Find where the given text appears and provide that cell's center as (X, Y) coordinate. 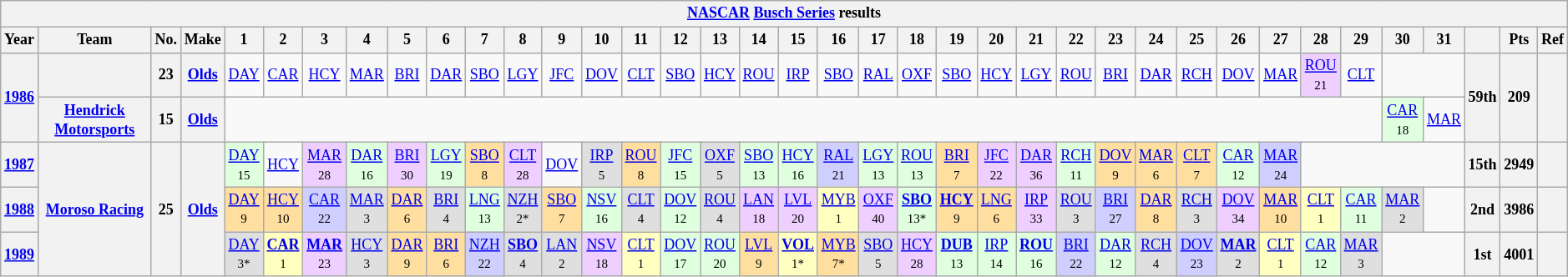
ROU20 (720, 254)
DAY3* (244, 254)
DAY (244, 75)
SBO4 (523, 254)
BRI7 (957, 164)
LVL20 (798, 209)
21 (1037, 40)
209 (1520, 97)
CLT28 (523, 164)
VOL1* (798, 254)
NSV18 (602, 254)
28 (1321, 40)
SBO13 (758, 164)
17 (878, 40)
Make (202, 40)
OXF40 (878, 209)
JFC15 (680, 164)
1989 (20, 254)
ROU8 (641, 164)
DAR9 (407, 254)
22 (1075, 40)
DAR6 (407, 209)
2 (283, 40)
JFC22 (997, 164)
15th (1483, 164)
3 (325, 40)
ROU13 (917, 164)
31 (1444, 40)
HCY3 (367, 254)
Pts (1520, 40)
IRP5 (602, 164)
CAR18 (1403, 120)
LAN2 (562, 254)
Year (20, 40)
1988 (20, 209)
4 (367, 40)
MAR23 (325, 254)
Hendrick Motorsports (94, 120)
CAR (283, 75)
SBO5 (878, 254)
6 (446, 40)
DOV34 (1238, 209)
LGY13 (878, 164)
CLT4 (641, 209)
RCH3 (1196, 209)
NSV16 (602, 209)
27 (1281, 40)
ROU21 (1321, 75)
DAR36 (1037, 164)
IRP14 (997, 254)
MAR28 (325, 164)
7 (485, 40)
19 (957, 40)
4001 (1520, 254)
Ref (1553, 40)
3986 (1520, 209)
BRI30 (407, 164)
DAR12 (1115, 254)
NZH2* (523, 209)
2nd (1483, 209)
SBO7 (562, 209)
No. (165, 40)
5 (407, 40)
LNG13 (485, 209)
MYB1 (838, 209)
MAR24 (1281, 164)
1987 (20, 164)
DOV17 (680, 254)
20 (997, 40)
9 (562, 40)
18 (917, 40)
MYB7* (838, 254)
NZH22 (485, 254)
CAR11 (1361, 209)
16 (838, 40)
BRI27 (1115, 209)
CLT7 (1196, 164)
LAN18 (758, 209)
DAY15 (244, 164)
MAR10 (1281, 209)
ROU16 (1037, 254)
DOV23 (1196, 254)
NASCAR Busch Series results (784, 13)
JFC (562, 75)
RCH (1196, 75)
RCH11 (1075, 164)
OXF5 (720, 164)
30 (1403, 40)
2949 (1520, 164)
RAL21 (838, 164)
BRI22 (1075, 254)
Team (94, 40)
DOV9 (1115, 164)
12 (680, 40)
29 (1361, 40)
MAR6 (1156, 164)
ROU3 (1075, 209)
HCY10 (283, 209)
HCY9 (957, 209)
1986 (20, 97)
LGY19 (446, 164)
13 (720, 40)
SBO13* (917, 209)
BRI4 (446, 209)
SBO8 (485, 164)
LNG6 (997, 209)
CAR1 (283, 254)
IRP33 (1037, 209)
14 (758, 40)
HCY16 (798, 164)
59th (1483, 97)
BRI6 (446, 254)
Moroso Racing (94, 209)
DUB13 (957, 254)
10 (602, 40)
OXF (917, 75)
RCH4 (1156, 254)
RAL (878, 75)
LVL9 (758, 254)
CAR22 (325, 209)
26 (1238, 40)
1st (1483, 254)
DOV12 (680, 209)
IRP (798, 75)
11 (641, 40)
ROU4 (720, 209)
DAR8 (1156, 209)
DAY9 (244, 209)
HCY28 (917, 254)
DAR16 (367, 164)
24 (1156, 40)
8 (523, 40)
1 (244, 40)
